Detect which cell encompasses the target text, then output its [X, Y] center coordinate. 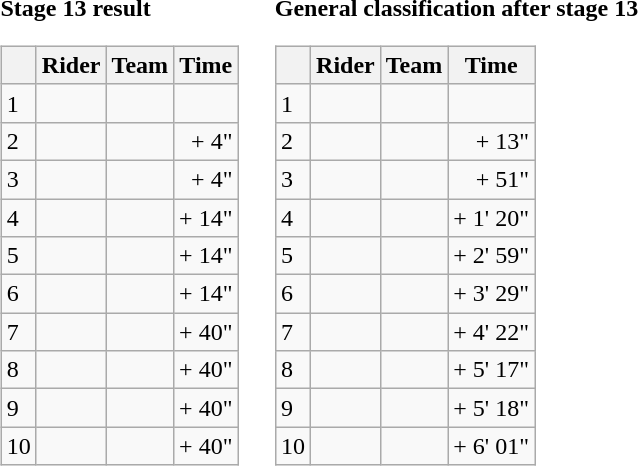
+ 51" [492, 179]
+ 13" [492, 141]
+ 3' 29" [492, 294]
+ 2' 59" [492, 256]
+ 1' 20" [492, 217]
+ 4' 22" [492, 332]
+ 5' 17" [492, 370]
+ 5' 18" [492, 408]
+ 6' 01" [492, 446]
